For the text-containing cell, return its midpoint in (x, y) coordinate format. 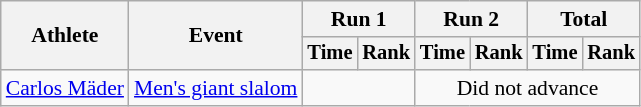
Did not advance (528, 88)
Run 2 (471, 19)
Event (216, 36)
Carlos Mäder (65, 88)
Total (583, 19)
Men's giant slalom (216, 88)
Run 1 (358, 19)
Athlete (65, 36)
